Return the [X, Y] coordinate for the center point of the cell that contains the specified text.  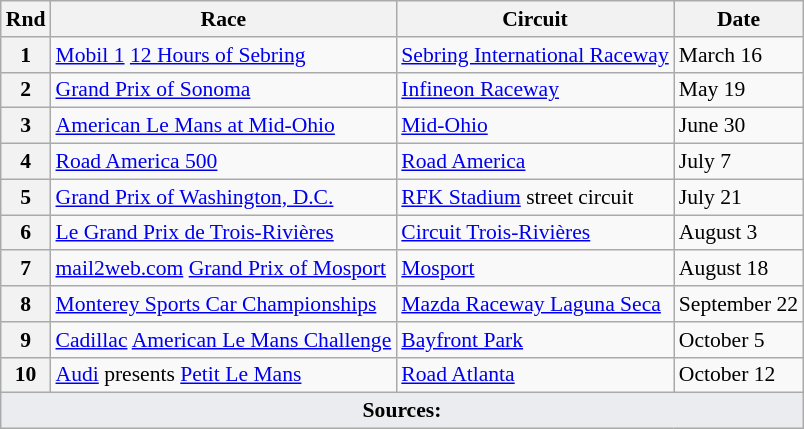
5 [26, 197]
Monterey Sports Car Championships [223, 304]
2 [26, 90]
May 19 [738, 90]
Cadillac American Le Mans Challenge [223, 340]
Grand Prix of Washington, D.C. [223, 197]
Road America 500 [223, 162]
Bayfront Park [534, 340]
June 30 [738, 126]
September 22 [738, 304]
Road Atlanta [534, 375]
Le Grand Prix de Trois-Rivières [223, 233]
7 [26, 269]
Race [223, 19]
American Le Mans at Mid-Ohio [223, 126]
1 [26, 55]
August 3 [738, 233]
August 18 [738, 269]
July 7 [738, 162]
October 12 [738, 375]
4 [26, 162]
RFK Stadium street circuit [534, 197]
July 21 [738, 197]
Circuit Trois-Rivières [534, 233]
Rnd [26, 19]
Grand Prix of Sonoma [223, 90]
10 [26, 375]
Mosport [534, 269]
Mobil 1 12 Hours of Sebring [223, 55]
Mazda Raceway Laguna Seca [534, 304]
9 [26, 340]
Sebring International Raceway [534, 55]
Audi presents Petit Le Mans [223, 375]
mail2web.com Grand Prix of Mosport [223, 269]
October 5 [738, 340]
Circuit [534, 19]
Road America [534, 162]
Sources: [402, 411]
March 16 [738, 55]
Date [738, 19]
Mid-Ohio [534, 126]
Infineon Raceway [534, 90]
3 [26, 126]
8 [26, 304]
6 [26, 233]
